Find where the given text appears and provide that cell's center as (X, Y) coordinate. 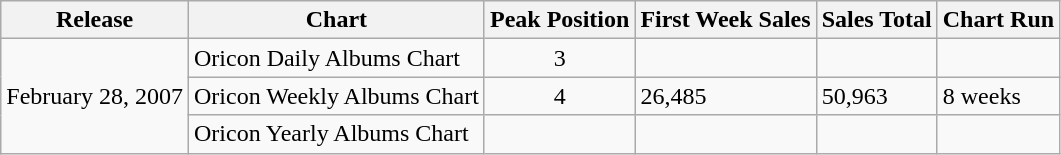
26,485 (726, 96)
Peak Position (559, 20)
Sales Total (876, 20)
Oricon Daily Albums Chart (336, 58)
4 (559, 96)
Release (95, 20)
8 weeks (998, 96)
Oricon Weekly Albums Chart (336, 96)
50,963 (876, 96)
3 (559, 58)
First Week Sales (726, 20)
February 28, 2007 (95, 96)
Chart Run (998, 20)
Chart (336, 20)
Oricon Yearly Albums Chart (336, 134)
